Detect which cell encompasses the target text, then output its [X, Y] center coordinate. 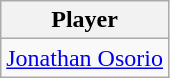
Player [85, 20]
Jonathan Osorio [85, 58]
